Output the [X, Y] coordinate of the center of the cell containing the given text.  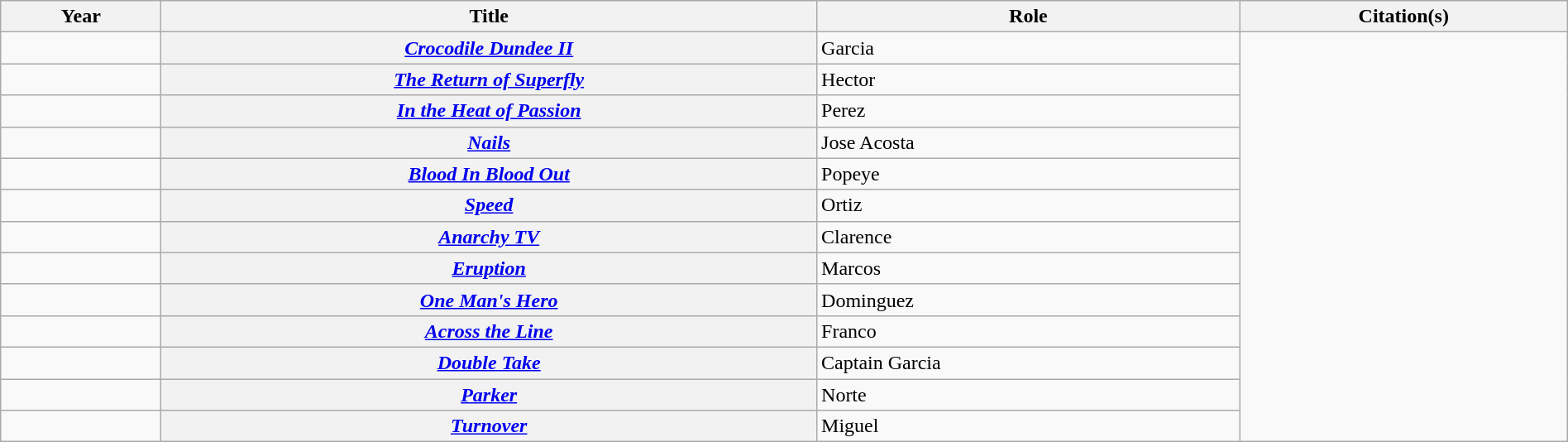
Garcia [1029, 48]
Crocodile Dundee II [490, 48]
Year [81, 17]
Double Take [490, 363]
Popeye [1029, 174]
Nails [490, 142]
Franco [1029, 331]
Perez [1029, 111]
The Return of Superfly [490, 79]
Citation(s) [1403, 17]
Dominguez [1029, 300]
Speed [490, 205]
Norte [1029, 395]
Anarchy TV [490, 237]
Role [1029, 17]
In the Heat of Passion [490, 111]
Ortiz [1029, 205]
Turnover [490, 426]
Parker [490, 395]
Title [490, 17]
Jose Acosta [1029, 142]
Across the Line [490, 331]
Captain Garcia [1029, 363]
Eruption [490, 268]
Hector [1029, 79]
Miguel [1029, 426]
Marcos [1029, 268]
One Man's Hero [490, 300]
Clarence [1029, 237]
Blood In Blood Out [490, 174]
